Identify which cell holds the provided text, then report its (x, y) central coordinate. 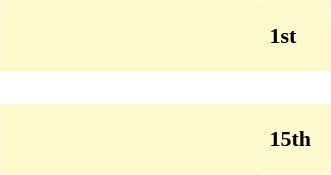
15th (296, 139)
1st (296, 35)
